Extract the (x, y) coordinate from the center of the cell holding the provided text.  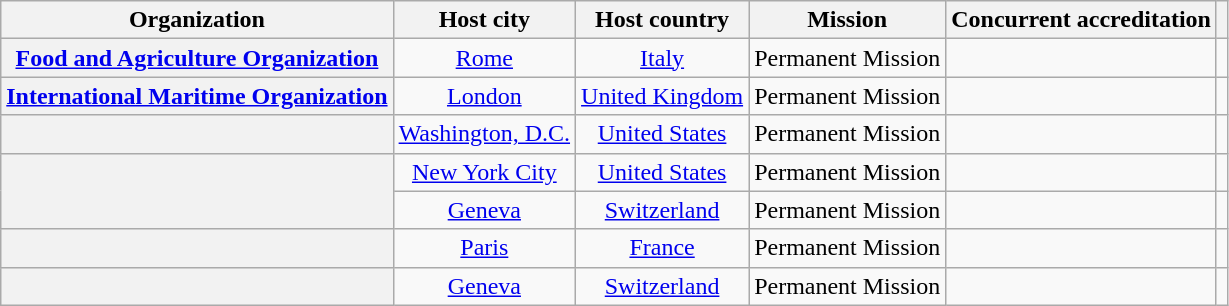
France (662, 248)
Italy (662, 58)
Host city (484, 20)
Washington, D.C. (484, 134)
International Maritime Organization (197, 96)
London (484, 96)
Rome (484, 58)
Organization (197, 20)
Host country (662, 20)
Mission (848, 20)
Food and Agriculture Organization (197, 58)
Concurrent accreditation (1082, 20)
United Kingdom (662, 96)
New York City (484, 172)
Paris (484, 248)
